Return (x, y) of the center of cell containing provided text 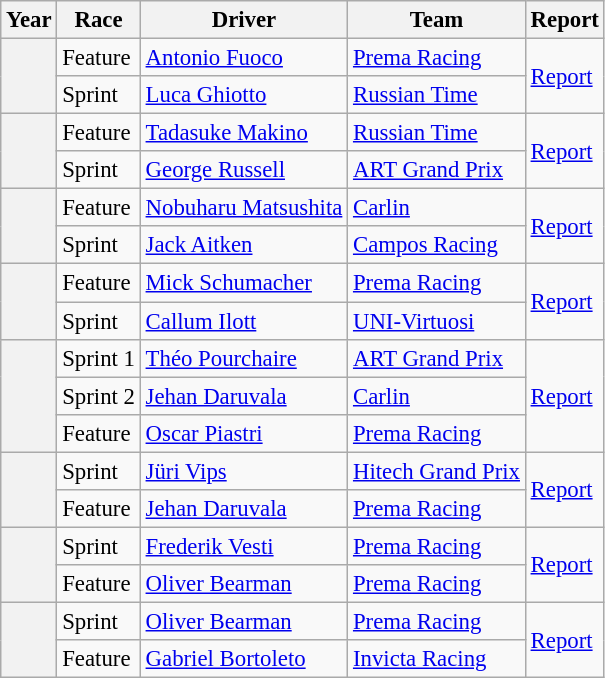
Jack Aitken (244, 245)
Théo Pourchaire (244, 358)
Sprint 1 (98, 358)
Team (437, 20)
Oscar Piastri (244, 433)
Hitech Grand Prix (437, 471)
Race (98, 20)
Frederik Vesti (244, 546)
Invicta Racing (437, 659)
UNI-Virtuosi (437, 321)
Tadasuke Makino (244, 133)
Mick Schumacher (244, 283)
George Russell (244, 170)
Antonio Fuoco (244, 58)
Callum Ilott (244, 321)
Nobuharu Matsushita (244, 208)
Year (29, 20)
Campos Racing (437, 245)
Luca Ghiotto (244, 95)
Jüri Vips (244, 471)
Driver (244, 20)
Sprint 2 (98, 396)
Gabriel Bortoleto (244, 659)
